For the text-containing cell, return its midpoint in [x, y] coordinate format. 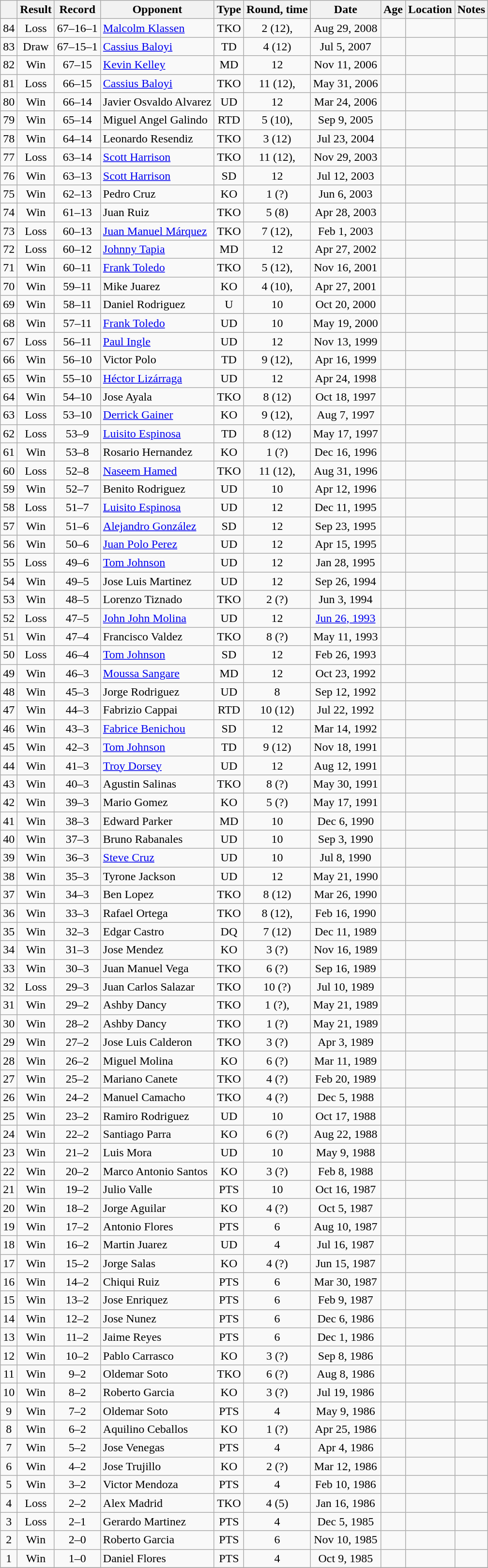
Apr 27, 2002 [346, 249]
26 [9, 1097]
Jorge Aguilar [157, 1208]
25–2 [77, 1079]
Lorenzo Tiznado [157, 600]
36–3 [77, 858]
Javier Osvaldo Alvarez [157, 102]
49–5 [77, 581]
May 11, 1993 [346, 637]
81 [9, 83]
23 [9, 1153]
Jorge Rodriguez [157, 692]
67–15–1 [77, 47]
46–4 [77, 655]
Troy Dorsey [157, 765]
Round, time [277, 10]
Oct 5, 1987 [346, 1208]
5 (8) [277, 212]
Age [393, 10]
Oct 23, 1992 [346, 673]
Oct 16, 1987 [346, 1190]
58 [9, 507]
Daniel Flores [157, 1558]
68 [9, 323]
73 [9, 231]
Francisco Valdez [157, 637]
27–2 [77, 1042]
Opponent [157, 10]
58–11 [77, 305]
Aug 29, 2008 [346, 28]
61–13 [77, 212]
Nov 16, 1989 [346, 950]
5–2 [77, 1448]
30–3 [77, 968]
Jaime Reyes [157, 1337]
49 [9, 673]
22–2 [77, 1134]
Type [229, 10]
Jul 23, 2004 [346, 139]
Aug 8, 1986 [346, 1374]
U [229, 305]
Oct 20, 2000 [346, 305]
24–2 [77, 1097]
67 [9, 342]
7–2 [77, 1411]
Mar 26, 1990 [346, 895]
4 (5) [277, 1503]
62–13 [77, 194]
9 (12) [277, 747]
28–2 [77, 1024]
53 [9, 600]
2 (12), [277, 28]
Jul 22, 1992 [346, 710]
59–11 [77, 286]
Juan Polo Perez [157, 544]
May 21, 1990 [346, 876]
Jul 12, 2003 [346, 175]
Sep 8, 1986 [346, 1355]
Kevin Kelley [157, 65]
Mariano Canete [157, 1079]
7 (12), [277, 231]
Nov 10, 1985 [346, 1540]
37–3 [77, 839]
May 9, 1988 [346, 1153]
42 [9, 802]
Apr 24, 1998 [346, 378]
Julio Valle [157, 1190]
60 [9, 470]
66–15 [77, 83]
Jose Mendez [157, 950]
Nov 18, 1991 [346, 747]
32–3 [77, 931]
16–2 [77, 1245]
Johnny Tapia [157, 249]
45–3 [77, 692]
21–2 [77, 1153]
Manuel Camacho [157, 1097]
Miguel Angel Galindo [157, 120]
6–2 [77, 1429]
Jul 16, 1987 [346, 1245]
1–0 [77, 1558]
Mar 14, 1992 [346, 729]
55 [9, 563]
36 [9, 913]
3–2 [77, 1485]
11 [9, 1374]
56 [9, 544]
13 [9, 1337]
4 (10), [277, 286]
9 [9, 1411]
18 [9, 1245]
56–10 [77, 360]
4–2 [77, 1466]
12–2 [77, 1319]
52–7 [77, 489]
29–2 [77, 1005]
May 19, 2000 [346, 323]
Draw [36, 47]
Jan 16, 1986 [346, 1503]
Derrick Gainer [157, 415]
Ramiro Rodriguez [157, 1116]
29–3 [77, 987]
62 [9, 434]
40–3 [77, 784]
Jorge Salas [157, 1263]
46–3 [77, 673]
Jun 3, 1994 [346, 600]
50 [9, 655]
Fabrice Benichou [157, 729]
3 [9, 1521]
DQ [229, 931]
Leonardo Resendiz [157, 139]
2 [9, 1540]
51–6 [77, 526]
8 (12), [277, 913]
Nov 11, 2006 [346, 65]
34 [9, 950]
Jose Nunez [157, 1319]
2–0 [77, 1540]
Apr 28, 2003 [346, 212]
Jose Luis Martinez [157, 581]
80 [9, 102]
Luis Mora [157, 1153]
83 [9, 47]
Mar 12, 1986 [346, 1466]
78 [9, 139]
Pedro Cruz [157, 194]
Malcolm Klassen [157, 28]
55–10 [77, 378]
48 [9, 692]
9–2 [77, 1374]
Chiqui Ruiz [157, 1282]
82 [9, 65]
63–13 [77, 175]
7 [9, 1448]
Dec 16, 1996 [346, 452]
Feb 16, 1990 [346, 913]
52–8 [77, 470]
Mar 11, 1989 [346, 1060]
Héctor Lizárraga [157, 378]
Aug 22, 1988 [346, 1134]
15 [9, 1300]
Naseem Hamed [157, 470]
Juan Carlos Salazar [157, 987]
Jul 19, 1986 [346, 1392]
84 [9, 28]
15–2 [77, 1263]
26–2 [77, 1060]
Mar 30, 1987 [346, 1282]
Jun 26, 1993 [346, 618]
Sep 12, 1992 [346, 692]
Oct 9, 1985 [346, 1558]
Dec 6, 1990 [346, 821]
14–2 [77, 1282]
Edgar Castro [157, 931]
47–5 [77, 618]
35–3 [77, 876]
41 [9, 821]
Fabrizio Cappai [157, 710]
40 [9, 839]
Feb 26, 1993 [346, 655]
Apr 4, 1986 [346, 1448]
Rafael Ortega [157, 913]
20 [9, 1208]
17 [9, 1263]
Moussa Sangare [157, 673]
Mar 24, 2006 [346, 102]
18–2 [77, 1208]
49–6 [77, 563]
72 [9, 249]
75 [9, 194]
41–3 [77, 765]
Santiago Parra [157, 1134]
46 [9, 729]
Dec 5, 1985 [346, 1521]
63–14 [77, 157]
71 [9, 268]
Dec 11, 1995 [346, 507]
22 [9, 1171]
Nov 13, 1999 [346, 342]
8–2 [77, 1392]
Bruno Rabanales [157, 839]
Oct 18, 1997 [346, 397]
Feb 9, 1987 [346, 1300]
48–5 [77, 600]
64 [9, 397]
70 [9, 286]
44–3 [77, 710]
20–2 [77, 1171]
66–14 [77, 102]
Result [36, 10]
5 [9, 1485]
34–3 [77, 895]
Daniel Rodriguez [157, 305]
Sep 9, 2005 [346, 120]
19–2 [77, 1190]
47–4 [77, 637]
33–3 [77, 913]
5 (12), [277, 268]
Jose Luis Calderon [157, 1042]
64–14 [77, 139]
Nov 16, 2001 [346, 268]
Juan Manuel Márquez [157, 231]
65 [9, 378]
Victor Polo [157, 360]
53–9 [77, 434]
47 [9, 710]
Apr 25, 1986 [346, 1429]
Pablo Carrasco [157, 1355]
23–2 [77, 1116]
Jan 28, 1995 [346, 563]
Oct 17, 1988 [346, 1116]
Miguel Molina [157, 1060]
Jul 5, 2007 [346, 47]
1 (?), [277, 1005]
29 [9, 1042]
Dec 1, 1986 [346, 1337]
32 [9, 987]
44 [9, 765]
60–12 [77, 249]
28 [9, 1060]
57 [9, 526]
54–10 [77, 397]
Aquilino Ceballos [157, 1429]
Gerardo Martinez [157, 1521]
63 [9, 415]
61 [9, 452]
25 [9, 1116]
Apr 12, 1996 [346, 489]
33 [9, 968]
Apr 15, 1995 [346, 544]
69 [9, 305]
45 [9, 747]
May 31, 2006 [346, 83]
Dec 5, 1988 [346, 1097]
Agustin Salinas [157, 784]
74 [9, 212]
60–11 [77, 268]
67–15 [77, 65]
Apr 16, 1999 [346, 360]
14 [9, 1319]
Sep 26, 1994 [346, 581]
Feb 10, 1986 [346, 1485]
Mario Gomez [157, 802]
30 [9, 1024]
Dec 11, 1989 [346, 931]
60–13 [77, 231]
Alejandro González [157, 526]
May 17, 1991 [346, 802]
Antonio Flores [157, 1226]
31–3 [77, 950]
Aug 10, 1987 [346, 1226]
51 [9, 637]
Aug 7, 1997 [346, 415]
10 (12) [277, 710]
31 [9, 1005]
Benito Rodriguez [157, 489]
56–11 [77, 342]
39 [9, 858]
5 (?) [277, 802]
51–7 [77, 507]
May 30, 1991 [346, 784]
Feb 20, 1989 [346, 1079]
2–2 [77, 1503]
Apr 3, 1989 [346, 1042]
Aug 31, 1996 [346, 470]
66 [9, 360]
27 [9, 1079]
79 [9, 120]
1 [9, 1558]
Sep 3, 1990 [346, 839]
19 [9, 1226]
Feb 1, 2003 [346, 231]
Martin Juarez [157, 1245]
Juan Ruiz [157, 212]
16 [9, 1282]
May 9, 1986 [346, 1411]
67–16–1 [77, 28]
Marco Antonio Santos [157, 1171]
7 (12) [277, 931]
5 (10), [277, 120]
39–3 [77, 802]
Steve Cruz [157, 858]
17–2 [77, 1226]
21 [9, 1190]
3 (12) [277, 139]
52 [9, 618]
May 17, 1997 [346, 434]
13–2 [77, 1300]
Record [77, 10]
Edward Parker [157, 821]
Jul 8, 1990 [346, 858]
Jose Ayala [157, 397]
Dec 6, 1986 [346, 1319]
Notes [471, 10]
Aug 12, 1991 [346, 765]
35 [9, 931]
43–3 [77, 729]
Juan Manuel Vega [157, 968]
Rosario Hernandez [157, 452]
11–2 [77, 1337]
Jose Trujillo [157, 1466]
Jun 15, 1987 [346, 1263]
50–6 [77, 544]
Jun 6, 2003 [346, 194]
76 [9, 175]
38–3 [77, 821]
Nov 29, 2003 [346, 157]
John John Molina [157, 618]
Alex Madrid [157, 1503]
57–11 [77, 323]
Jul 10, 1989 [346, 987]
38 [9, 876]
Jose Enriquez [157, 1300]
59 [9, 489]
42–3 [77, 747]
2–1 [77, 1521]
Mike Juarez [157, 286]
Location [430, 10]
43 [9, 784]
Paul Ingle [157, 342]
Date [346, 10]
Sep 16, 1989 [346, 968]
37 [9, 895]
10–2 [77, 1355]
Tyrone Jackson [157, 876]
53–8 [77, 452]
Jose Venegas [157, 1448]
Victor Mendoza [157, 1485]
65–14 [77, 120]
77 [9, 157]
Apr 27, 2001 [346, 286]
Ben Lopez [157, 895]
54 [9, 581]
10 (?) [277, 987]
4 (12) [277, 47]
53–10 [77, 415]
Feb 8, 1988 [346, 1171]
Sep 23, 1995 [346, 526]
24 [9, 1134]
